From the cell containing the given text, extract its center point as (x, y) coordinate. 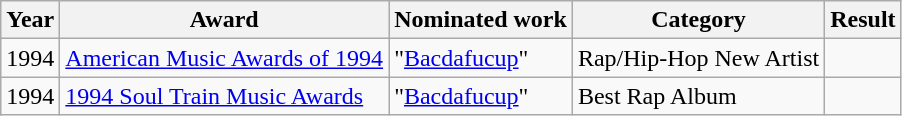
Result (863, 20)
Best Rap Album (698, 96)
Category (698, 20)
Award (224, 20)
Year (30, 20)
Rap/Hip-Hop New Artist (698, 58)
American Music Awards of 1994 (224, 58)
1994 Soul Train Music Awards (224, 96)
Nominated work (481, 20)
